Extract the (X, Y) coordinate from the center of the cell holding the provided text.  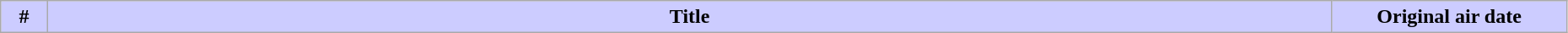
Original air date (1449, 17)
# (24, 17)
Title (689, 17)
